Scan for the cell matching the given text and deliver its [X, Y] coordinate at center. 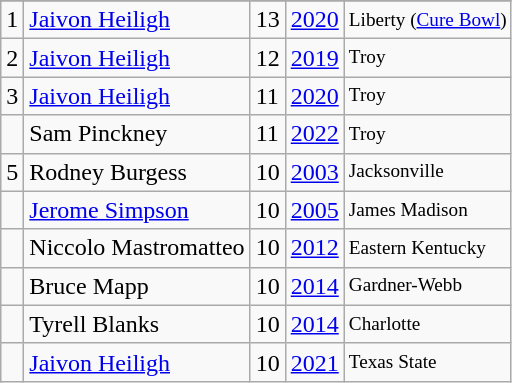
2021 [314, 362]
Jerome Simpson [137, 210]
James Madison [428, 210]
5 [12, 172]
2005 [314, 210]
2022 [314, 134]
Jacksonville [428, 172]
1 [12, 20]
13 [268, 20]
2003 [314, 172]
Rodney Burgess [137, 172]
2 [12, 58]
Tyrell Blanks [137, 324]
Liberty (Cure Bowl) [428, 20]
Sam Pinckney [137, 134]
Gardner-Webb [428, 286]
2012 [314, 248]
Charlotte [428, 324]
Niccolo Mastromatteo [137, 248]
Eastern Kentucky [428, 248]
Bruce Mapp [137, 286]
2019 [314, 58]
12 [268, 58]
Texas State [428, 362]
3 [12, 96]
